Pinpoint the cell where the given text exists, returning its [X, Y] midpoint coordinate. 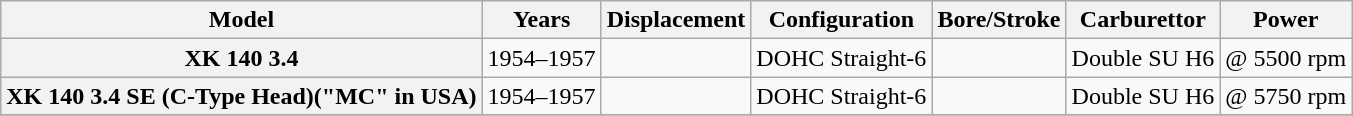
Configuration [842, 20]
Power [1286, 20]
Years [542, 20]
Carburettor [1143, 20]
Bore/Stroke [999, 20]
@ 5750 rpm [1286, 96]
XK 140 3.4 SE (C-Type Head)("MC" in USA) [242, 96]
Displacement [676, 20]
Model [242, 20]
@ 5500 rpm [1286, 58]
XK 140 3.4 [242, 58]
